Return the (x, y) coordinate for the center point of the cell that contains the specified text.  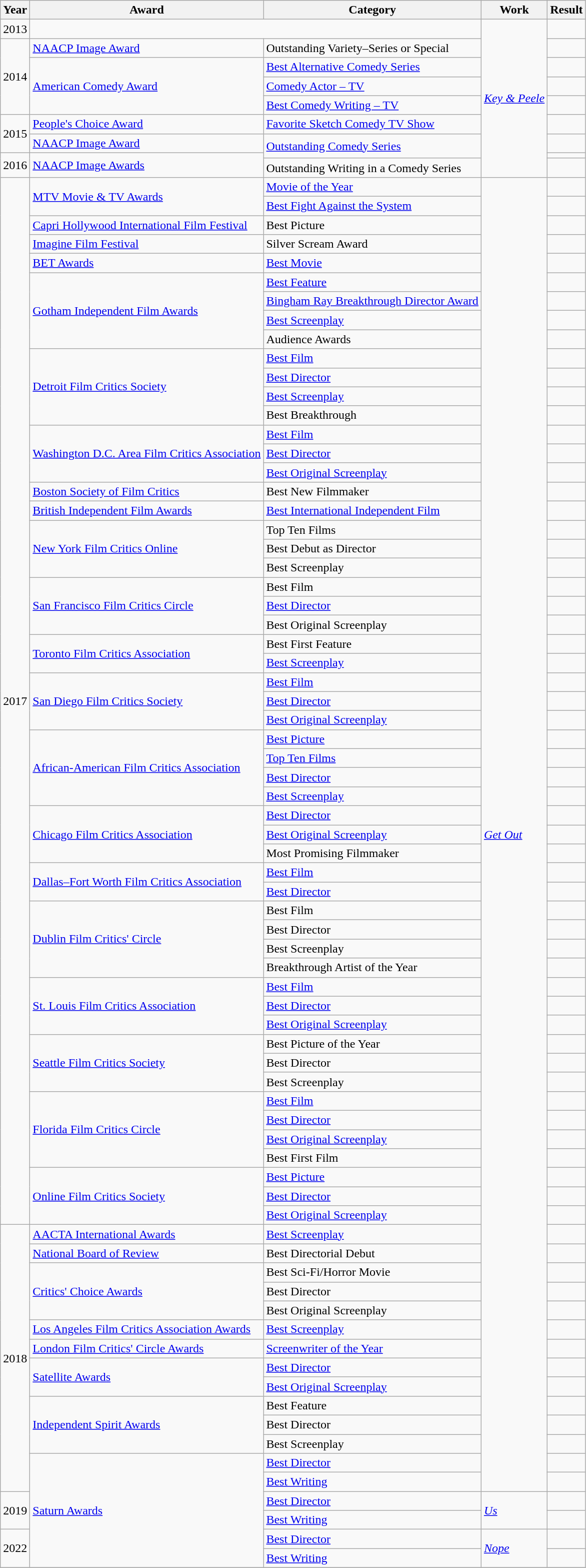
San Francisco Film Critics Circle (147, 606)
Boston Society of Film Critics (147, 491)
NAACP Image Awards (147, 165)
Nope (514, 1548)
People's Choice Award (147, 124)
National Board of Review (147, 1253)
Bingham Ray Breakthrough Director Award (372, 301)
2022 (15, 1548)
Work (514, 10)
Movie of the Year (372, 187)
2017 (15, 700)
African-American Film Critics Association (147, 767)
Best Alternative Comedy Series (372, 67)
Saturn Awards (147, 1510)
2014 (15, 77)
Best Sci-Fi/Horror Movie (372, 1272)
Screenwriter of the Year (372, 1348)
Best Debut as Director (372, 549)
Silver Scream Award (372, 244)
Satellite Awards (147, 1377)
BET Awards (147, 263)
AACTA International Awards (147, 1234)
Toronto Film Critics Association (147, 653)
Award (147, 10)
Best New Filmmaker (372, 491)
Get Out (514, 834)
Best First Film (372, 1158)
Best Comedy Writing – TV (372, 105)
MTV Movie & TV Awards (147, 196)
Best Fight Against the System (372, 206)
Outstanding Writing in a Comedy Series (372, 168)
Imagine Film Festival (147, 244)
Us (514, 1510)
Independent Spirit Awards (147, 1424)
Category (372, 10)
Outstanding Variety–Series or Special (372, 48)
Year (15, 10)
Best First Feature (372, 644)
Result (566, 10)
Seattle Film Critics Society (147, 1063)
Favorite Sketch Comedy TV Show (372, 124)
Breakthrough Artist of the Year (372, 968)
Audience Awards (372, 339)
Most Promising Filmmaker (372, 854)
2015 (15, 134)
St. Louis Film Critics Association (147, 1006)
2013 (15, 29)
Key & Peele (514, 99)
Capri Hollywood International Film Festival (147, 225)
American Comedy Award (147, 86)
Chicago Film Critics Association (147, 834)
Outstanding Comedy Series (372, 146)
San Diego Film Critics Society (147, 701)
Best Breakthrough (372, 415)
Dublin Film Critics' Circle (147, 939)
Critics' Choice Awards (147, 1291)
2019 (15, 1510)
British Independent Film Awards (147, 510)
Online Film Critics Society (147, 1196)
2018 (15, 1358)
Dallas–Fort Worth Film Critics Association (147, 882)
2016 (15, 165)
Florida Film Critics Circle (147, 1129)
Los Angeles Film Critics Association Awards (147, 1329)
London Film Critics' Circle Awards (147, 1348)
Comedy Actor – TV (372, 86)
Best International Independent Film (372, 510)
Washington D.C. Area Film Critics Association (147, 453)
Gotham Independent Film Awards (147, 311)
New York Film Critics Online (147, 549)
Detroit Film Critics Society (147, 387)
Best Movie (372, 263)
Best Directorial Debut (372, 1253)
Best Picture of the Year (372, 1044)
